Scan for the cell matching the given text and deliver its [x, y] coordinate at center. 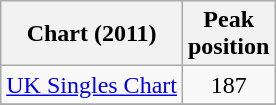
Chart (2011) [92, 34]
187 [228, 85]
Peakposition [228, 34]
UK Singles Chart [92, 85]
